Output the (X, Y) coordinate of the center of the cell containing the given text.  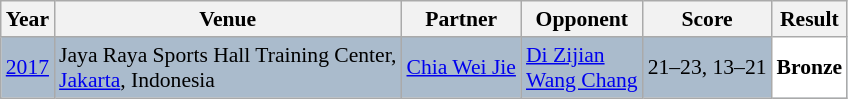
Partner (461, 19)
Year (28, 19)
21–23, 13–21 (708, 68)
2017 (28, 68)
Bronze (810, 68)
Jaya Raya Sports Hall Training Center,Jakarta, Indonesia (228, 68)
Venue (228, 19)
Score (708, 19)
Opponent (582, 19)
Chia Wei Jie (461, 68)
Di Zijian Wang Chang (582, 68)
Result (810, 19)
